Provide the [x, y] coordinate of the cell's center where the given text is located.  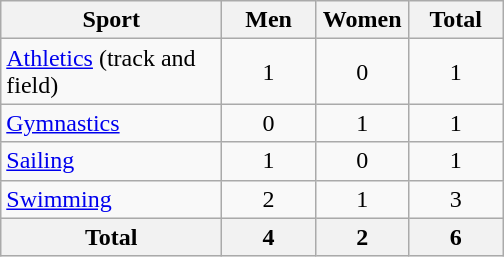
Sport [112, 20]
Swimming [112, 199]
Sailing [112, 161]
Athletics (track and field) [112, 72]
3 [456, 199]
Gymnastics [112, 123]
Women [362, 20]
4 [269, 237]
6 [456, 237]
Men [269, 20]
